Scan for the cell matching the given text and deliver its [X, Y] coordinate at center. 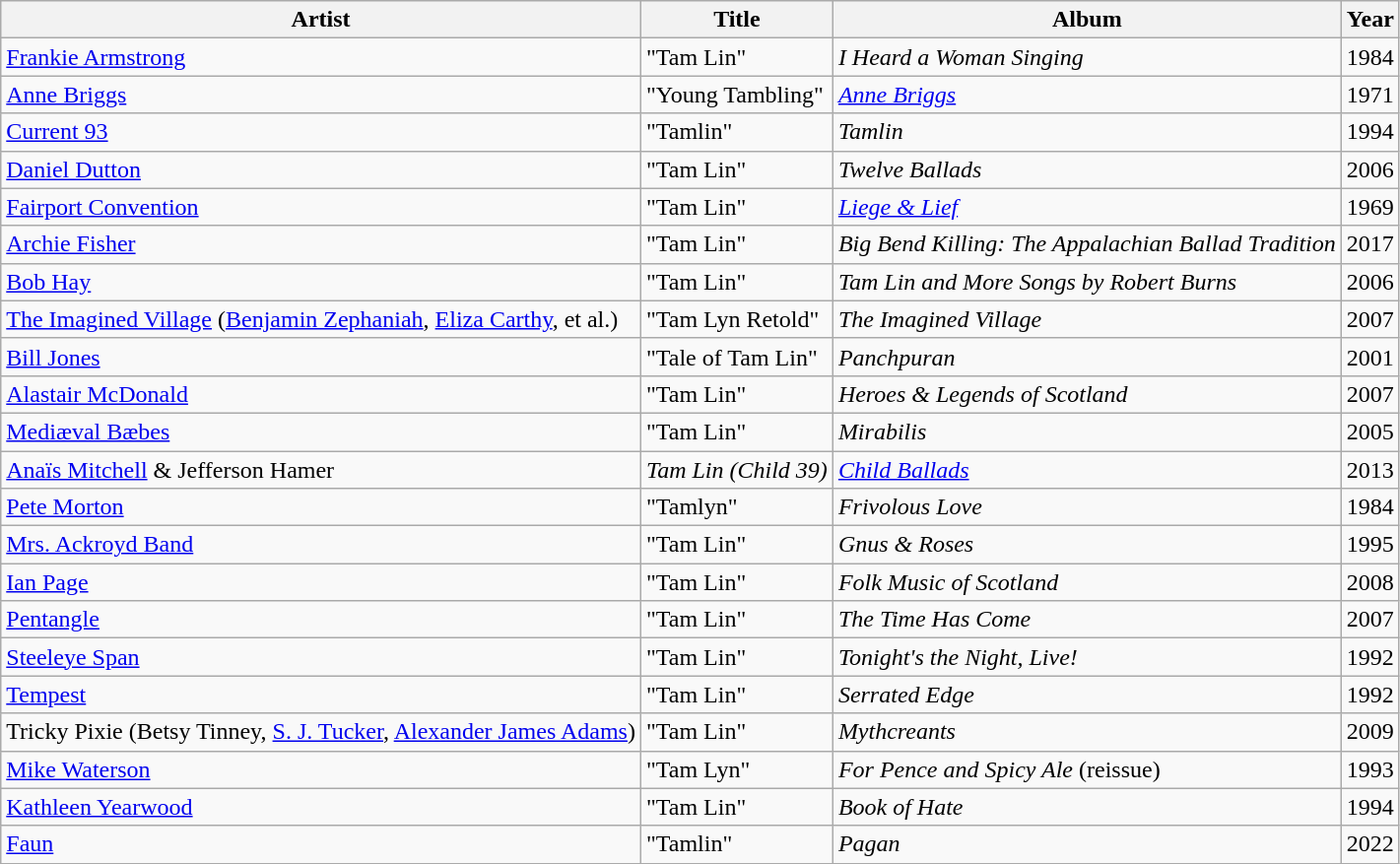
Mirabilis [1087, 432]
Mediæval Bæbes [321, 432]
1993 [1369, 769]
Twelve Ballads [1087, 169]
Pete Morton [321, 507]
Folk Music of Scotland [1087, 582]
1971 [1369, 95]
2001 [1369, 357]
Current 93 [321, 132]
Tamlin [1087, 132]
Book of Hate [1087, 807]
Daniel Dutton [321, 169]
Kathleen Yearwood [321, 807]
2022 [1369, 844]
1969 [1369, 207]
"Young Tambling" [737, 95]
Frankie Armstrong [321, 57]
Frivolous Love [1087, 507]
Child Ballads [1087, 470]
Mike Waterson [321, 769]
I Heard a Woman Singing [1087, 57]
Alastair McDonald [321, 394]
The Time Has Come [1087, 620]
Faun [321, 844]
Steeleye Span [321, 657]
Big Bend Killing: The Appalachian Ballad Tradition [1087, 244]
Serrated Edge [1087, 695]
Fairport Convention [321, 207]
Mrs. Ackroyd Band [321, 545]
"Tam Lyn Retold" [737, 319]
Tempest [321, 695]
2009 [1369, 732]
The Imagined Village [1087, 319]
Gnus & Roses [1087, 545]
2017 [1369, 244]
Pagan [1087, 844]
"Tamlyn" [737, 507]
Tam Lin and More Songs by Robert Burns [1087, 282]
Album [1087, 20]
The Imagined Village (Benjamin Zephaniah, Eliza Carthy, et al.) [321, 319]
Mythcreants [1087, 732]
Title [737, 20]
Archie Fisher [321, 244]
Tricky Pixie (Betsy Tinney, S. J. Tucker, Alexander James Adams) [321, 732]
Tonight's the Night, Live! [1087, 657]
Bob Hay [321, 282]
"Tam Lyn" [737, 769]
Panchpuran [1087, 357]
2008 [1369, 582]
Bill Jones [321, 357]
Year [1369, 20]
For Pence and Spicy Ale (reissue) [1087, 769]
"Tale of Tam Lin" [737, 357]
Tam Lin (Child 39) [737, 470]
Pentangle [321, 620]
Anaïs Mitchell & Jefferson Hamer [321, 470]
2013 [1369, 470]
1995 [1369, 545]
Liege & Lief [1087, 207]
Heroes & Legends of Scotland [1087, 394]
2005 [1369, 432]
Ian Page [321, 582]
Artist [321, 20]
